Detect which cell encompasses the target text, then output its (X, Y) center coordinate. 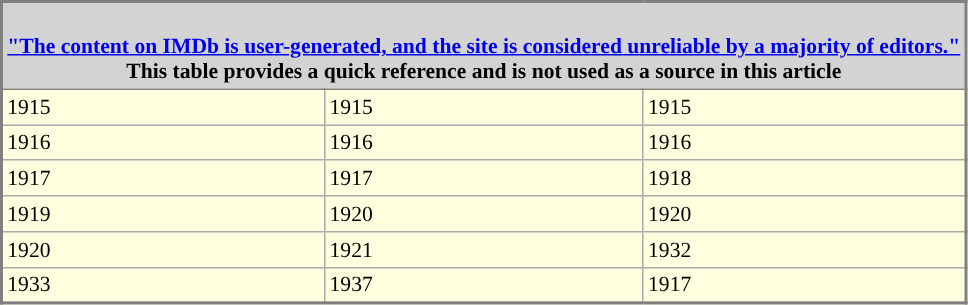
1933 (164, 285)
1918 (804, 179)
1919 (164, 214)
1932 (804, 250)
1937 (484, 285)
1921 (484, 250)
